Capture the cell that displays the provided text and extract its (x, y) central coordinate. 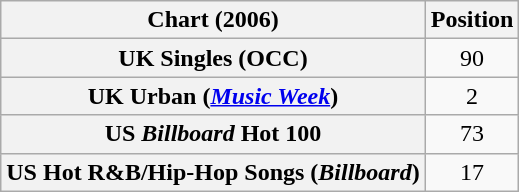
UK Urban (Music Week) (213, 96)
US Billboard Hot 100 (213, 134)
17 (472, 172)
90 (472, 58)
Chart (2006) (213, 20)
73 (472, 134)
US Hot R&B/Hip-Hop Songs (Billboard) (213, 172)
2 (472, 96)
UK Singles (OCC) (213, 58)
Position (472, 20)
